Determine the [X, Y] coordinate at the center of the cell enclosing the given text.  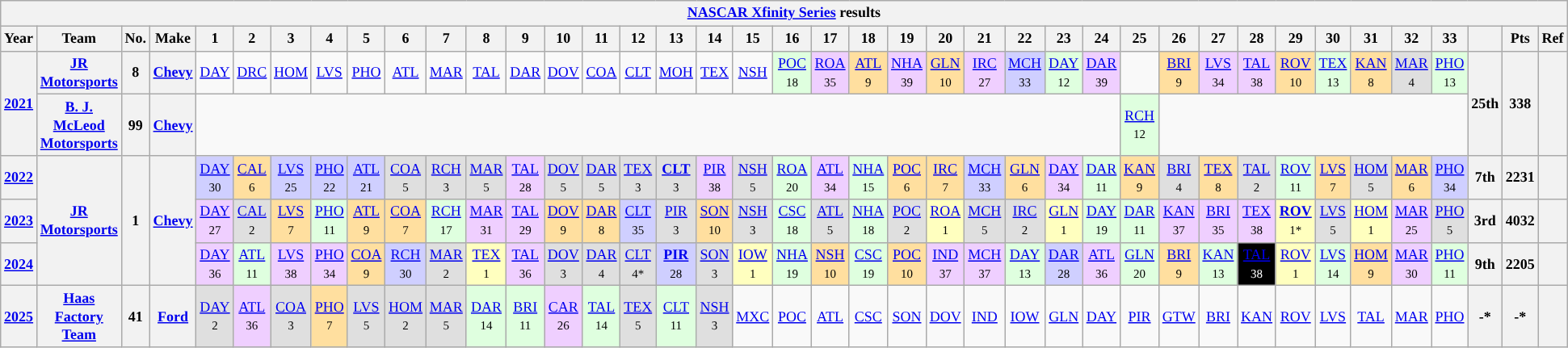
ATL5 [830, 221]
MAR2 [446, 264]
BRI [1218, 317]
ROV11 [1296, 178]
HOM9 [1372, 264]
Ref [1553, 39]
PHO22 [330, 178]
DAY19 [1102, 221]
BRI11 [525, 317]
DAR5 [601, 178]
25th [1485, 103]
DAR14 [486, 317]
COA5 [406, 178]
POC2 [907, 221]
14 [714, 39]
9 [525, 39]
DOV9 [564, 221]
MAR31 [486, 221]
PIR38 [714, 178]
2024 [19, 264]
RCH17 [446, 221]
IND [985, 317]
18 [868, 39]
MAR25 [1411, 221]
4 [330, 39]
KAN [1257, 317]
PIR28 [677, 264]
TEX13 [1333, 73]
IRC2 [1025, 221]
Ford [173, 317]
NSH [753, 73]
NHA39 [907, 73]
No. [136, 39]
TEX3 [638, 178]
2021 [19, 103]
SON3 [714, 264]
PIR3 [677, 221]
COA9 [367, 264]
LVS34 [1218, 73]
GLN1 [1063, 221]
21 [985, 39]
3 [291, 39]
DOV3 [564, 264]
PHO13 [1449, 73]
GTW [1179, 317]
GLN [1063, 317]
IOW1 [753, 264]
Haas Factory Team [79, 317]
SON10 [714, 221]
TEX [714, 73]
KAN8 [1372, 73]
NSH10 [830, 264]
TEX38 [1257, 221]
2025 [19, 317]
23 [1063, 39]
DAR [525, 73]
41 [136, 317]
7th [1485, 178]
15 [753, 39]
MAR30 [1411, 264]
CLT [638, 73]
KAN37 [1179, 221]
DAY27 [215, 221]
ROV1* [1296, 221]
ATL11 [252, 264]
ROA20 [792, 178]
RCH3 [446, 178]
5 [367, 39]
TAL28 [525, 178]
PIR [1140, 317]
27 [1218, 39]
24 [1102, 39]
Team [79, 39]
MCH5 [985, 221]
2205 [1520, 264]
DAR8 [601, 221]
30 [1333, 39]
TAL36 [525, 264]
BRI35 [1218, 221]
MAR6 [1411, 178]
COA [601, 73]
ATL21 [367, 178]
17 [830, 39]
2023 [19, 221]
MOH [677, 73]
COA7 [406, 221]
CAR26 [564, 317]
IND37 [945, 264]
ROV10 [1296, 73]
MXC [753, 317]
3rd [1485, 221]
DAR28 [1063, 264]
DAY36 [215, 264]
DAR4 [601, 264]
CLT11 [677, 317]
DAY13 [1025, 264]
DAY30 [215, 178]
LVS38 [291, 264]
COA3 [291, 317]
32 [1411, 39]
Make [173, 39]
20 [945, 39]
GLN6 [1025, 178]
NHA18 [868, 221]
NHA15 [868, 178]
PHO5 [1449, 221]
CLT3 [677, 178]
6 [406, 39]
LVS14 [1333, 264]
MCH37 [985, 264]
POC [792, 317]
GLN10 [945, 73]
HOM [291, 73]
Pts [1520, 39]
DRC [252, 73]
LVS25 [291, 178]
16 [792, 39]
28 [1257, 39]
ATL34 [830, 178]
4032 [1520, 221]
HOM2 [406, 317]
DAY2 [215, 317]
CLT35 [638, 221]
TEX5 [638, 317]
26 [1179, 39]
B. J. McLeod Motorsports [79, 125]
CSC19 [868, 264]
13 [677, 39]
DAR39 [1102, 73]
CSC [868, 317]
22 [1025, 39]
ROV [1296, 317]
NSH5 [753, 178]
BRI4 [1179, 178]
CAL6 [252, 178]
DOV5 [564, 178]
RCH12 [1140, 125]
25 [1140, 39]
HOM5 [1372, 178]
31 [1372, 39]
33 [1449, 39]
CLT4* [638, 264]
TAL14 [601, 317]
MAR4 [1411, 73]
HOM1 [1372, 221]
CSC18 [792, 221]
POC18 [792, 73]
DAY34 [1063, 178]
19 [907, 39]
IOW [1025, 317]
TEX8 [1218, 178]
IRC27 [985, 73]
338 [1520, 103]
GLN20 [1140, 264]
Year [19, 39]
7 [446, 39]
9th [1485, 264]
99 [136, 125]
POC10 [907, 264]
NHA19 [792, 264]
DAY12 [1063, 73]
2231 [1520, 178]
KAN9 [1140, 178]
29 [1296, 39]
2 [252, 39]
RCH30 [406, 264]
TAL2 [1257, 178]
POC6 [907, 178]
2022 [19, 178]
ROA1 [945, 221]
ROV1 [1296, 264]
IRC7 [945, 178]
10 [564, 39]
12 [638, 39]
NASCAR Xfinity Series results [784, 13]
PHO7 [330, 317]
ROA35 [830, 73]
SON [907, 317]
TEX1 [486, 264]
KAN13 [1218, 264]
11 [601, 39]
TAL29 [525, 221]
CAL2 [252, 221]
